Locate the cell with the specified text and output its (X, Y) center coordinate. 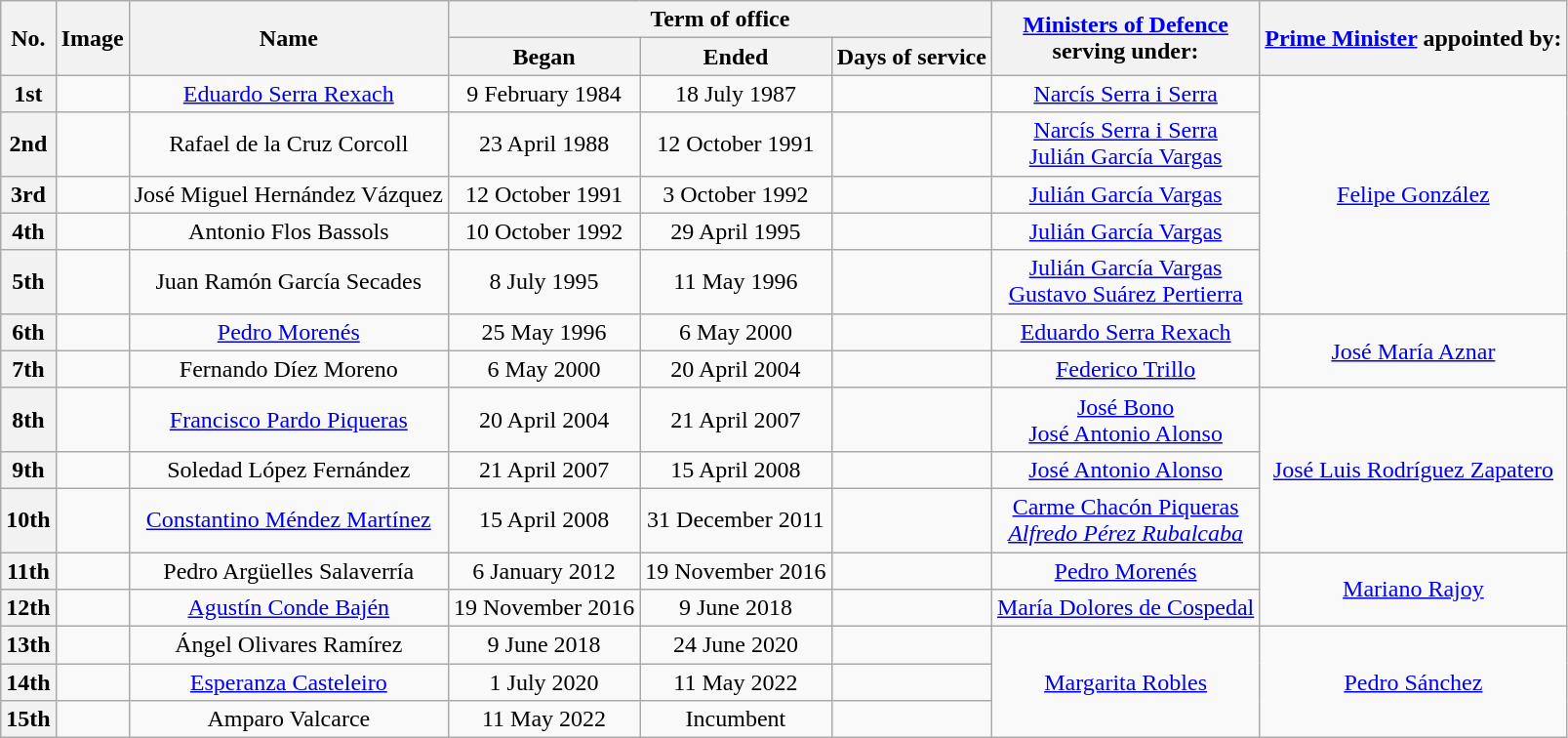
10th (28, 519)
Juan Ramón García Secades (289, 281)
8 July 1995 (543, 281)
23 April 1988 (543, 144)
María Dolores de Cospedal (1125, 608)
Narcís Serra i SerraJulián García Vargas (1125, 144)
Amparo Valcarce (289, 719)
Prime Minister appointed by: (1413, 38)
Ministers of Defenceserving under: (1125, 38)
Federico Trillo (1125, 369)
Margarita Robles (1125, 682)
7th (28, 369)
Pedro Sánchez (1413, 682)
Mariano Rajoy (1413, 590)
Name (289, 38)
Antonio Flos Bassols (289, 231)
Constantino Méndez Martínez (289, 519)
12th (28, 608)
25 May 1996 (543, 332)
13th (28, 645)
Incumbent (736, 719)
Days of service (911, 57)
29 April 1995 (736, 231)
José BonoJosé Antonio Alonso (1125, 420)
Fernando Díez Moreno (289, 369)
9th (28, 470)
8th (28, 420)
11th (28, 571)
Francisco Pardo Piqueras (289, 420)
Carme Chacón PiquerasAlfredo Pérez Rubalcaba (1125, 519)
9 February 1984 (543, 94)
Esperanza Casteleiro (289, 682)
José Miguel Hernández Vázquez (289, 194)
6th (28, 332)
Began (543, 57)
José Luis Rodríguez Zapatero (1413, 470)
José Antonio Alonso (1125, 470)
6 January 2012 (543, 571)
Julián García VargasGustavo Suárez Pertierra (1125, 281)
10 October 1992 (543, 231)
1 July 2020 (543, 682)
Ended (736, 57)
1st (28, 94)
No. (28, 38)
Ángel Olivares Ramírez (289, 645)
4th (28, 231)
5th (28, 281)
15th (28, 719)
Pedro Argüelles Salaverría (289, 571)
Image (92, 38)
18 July 1987 (736, 94)
3rd (28, 194)
31 December 2011 (736, 519)
Rafael de la Cruz Corcoll (289, 144)
Soledad López Fernández (289, 470)
Term of office (720, 20)
14th (28, 682)
11 May 1996 (736, 281)
Agustín Conde Bajén (289, 608)
2nd (28, 144)
José María Aznar (1413, 350)
Narcís Serra i Serra (1125, 94)
24 June 2020 (736, 645)
Felipe González (1413, 194)
3 October 1992 (736, 194)
